For the text-containing cell, return its midpoint in (X, Y) coordinate format. 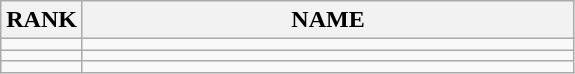
RANK (42, 20)
NAME (328, 20)
